Output the [x, y] coordinate of the center of the cell containing the given text.  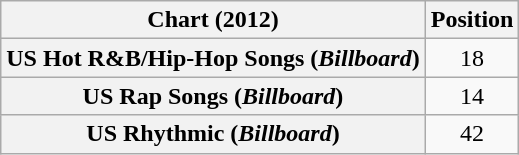
Chart (2012) [213, 20]
US Hot R&B/Hip-Hop Songs (Billboard) [213, 58]
US Rhythmic (Billboard) [213, 134]
Position [472, 20]
US Rap Songs (Billboard) [213, 96]
18 [472, 58]
14 [472, 96]
42 [472, 134]
